Return the (X, Y) coordinate for the center point of the cell that contains the specified text.  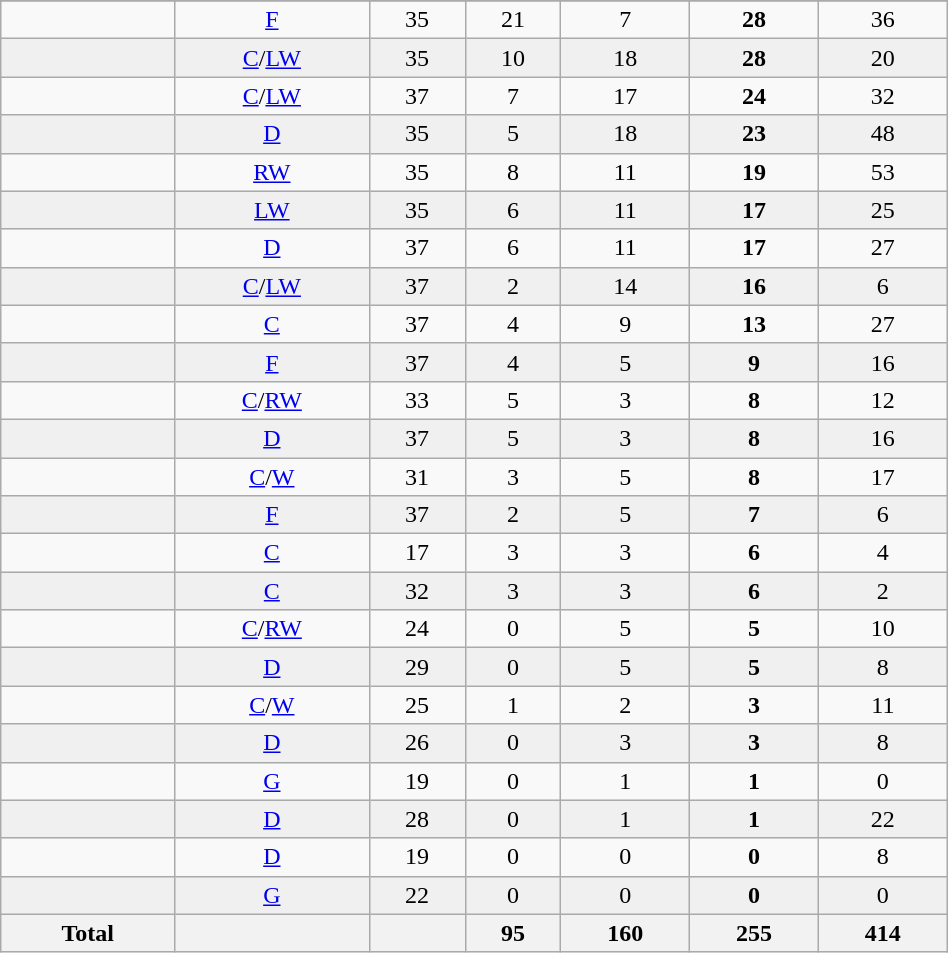
13 (754, 324)
26 (417, 743)
20 (882, 58)
29 (417, 667)
414 (882, 933)
LW (272, 210)
21 (513, 20)
36 (882, 20)
Total (88, 933)
12 (882, 400)
33 (417, 400)
53 (882, 172)
160 (626, 933)
48 (882, 134)
23 (754, 134)
14 (626, 286)
255 (754, 933)
95 (513, 933)
RW (272, 172)
31 (417, 477)
